For the text-containing cell, return its midpoint in (X, Y) coordinate format. 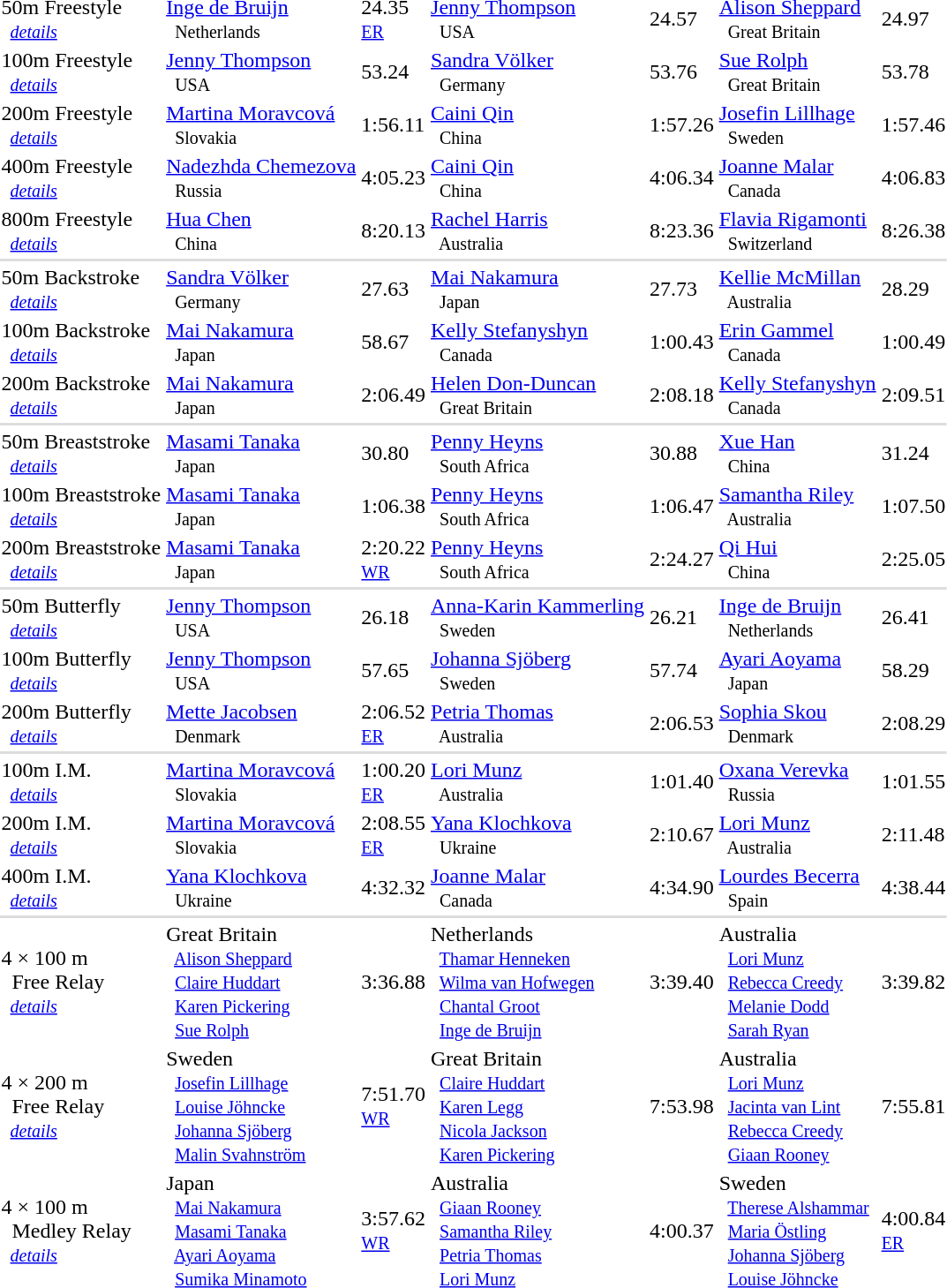
Johanna Sjöberg Sweden (538, 671)
2:06.53 (681, 724)
2:20.22 WR (394, 560)
2:08.29 (913, 724)
Sweden Josefin Lillhage Louise Jöhncke Johanna Sjöberg Malin Svahnström (261, 1106)
26.21 (681, 618)
4:38.44 (913, 888)
1:56.11 (394, 125)
Kellie McMillan Australia (798, 290)
3:39.82 (913, 982)
4:34.90 (681, 888)
50m Backstroke details (81, 290)
4 × 100 m Free Relay details (81, 982)
26.41 (913, 618)
8:23.36 (681, 231)
53.78 (913, 72)
Xue Han China (798, 454)
2:06.52 ER (394, 724)
7:53.98 (681, 1106)
Nadezhda Chemezova Russia (261, 178)
50m Breaststroke details (81, 454)
53.76 (681, 72)
1:07.50 (913, 507)
27.63 (394, 290)
58.29 (913, 671)
Petria Thomas Australia (538, 724)
Anna-Karin Kammerling Sweden (538, 618)
27.73 (681, 290)
Great Britain Claire Huddart Karen Legg Nicola Jackson Karen Pickering (538, 1106)
1:00.43 (681, 343)
Qi Hui China (798, 560)
Flavia Rigamonti Switzerland (798, 231)
4:06.34 (681, 178)
1:01.40 (681, 782)
400m Freestyle details (81, 178)
1:06.47 (681, 507)
50m Butterfly details (81, 618)
100m Breaststroke details (81, 507)
Lourdes Becerra Spain (798, 888)
57.74 (681, 671)
1:00.20 ER (394, 782)
1:57.46 (913, 125)
Ayari Aoyama Japan (798, 671)
Sue Rolph Great Britain (798, 72)
2:24.27 (681, 560)
100m Backstroke details (81, 343)
400m I.M. details (81, 888)
7:55.81 (913, 1106)
53.24 (394, 72)
Oxana Verevka Russia (798, 782)
Inge de Bruijn Netherlands (798, 618)
31.24 (913, 454)
2:10.67 (681, 835)
200m Backstroke details (81, 395)
Sophia Skou Denmark (798, 724)
Mette Jacobsen Denmark (261, 724)
4:05.23 (394, 178)
200m I.M. details (81, 835)
100m I.M. details (81, 782)
2:08.55 ER (394, 835)
8:20.13 (394, 231)
800m Freestyle details (81, 231)
Helen Don-Duncan Great Britain (538, 395)
58.67 (394, 343)
100m Freestyle details (81, 72)
8:26.38 (913, 231)
2:25.05 (913, 560)
Rachel Harris Australia (538, 231)
100m Butterfly details (81, 671)
1:00.49 (913, 343)
1:57.26 (681, 125)
1:06.38 (394, 507)
30.88 (681, 454)
2:09.51 (913, 395)
2:06.49 (394, 395)
200m Butterfly details (81, 724)
57.65 (394, 671)
28.29 (913, 290)
3:36.88 (394, 982)
200m Freestyle details (81, 125)
Hua Chen China (261, 231)
Erin Gammel Canada (798, 343)
1:01.55 (913, 782)
Australia Lori Munz Rebecca Creedy Melanie Dodd Sarah Ryan (798, 982)
2:11.48 (913, 835)
4 × 200 m Free Relay details (81, 1106)
Netherlands Thamar Henneken Wilma van Hofwegen Chantal Groot Inge de Bruijn (538, 982)
7:51.70 WR (394, 1106)
Great Britain Alison Sheppard Claire Huddart Karen Pickering Sue Rolph (261, 982)
Samantha Riley Australia (798, 507)
200m Breaststroke details (81, 560)
26.18 (394, 618)
3:39.40 (681, 982)
Josefin Lillhage Sweden (798, 125)
4:06.83 (913, 178)
2:08.18 (681, 395)
Australia Lori Munz Jacinta van Lint Rebecca Creedy Giaan Rooney (798, 1106)
4:32.32 (394, 888)
30.80 (394, 454)
